Search for the cell housing the specified text and yield its [x, y] center coordinate. 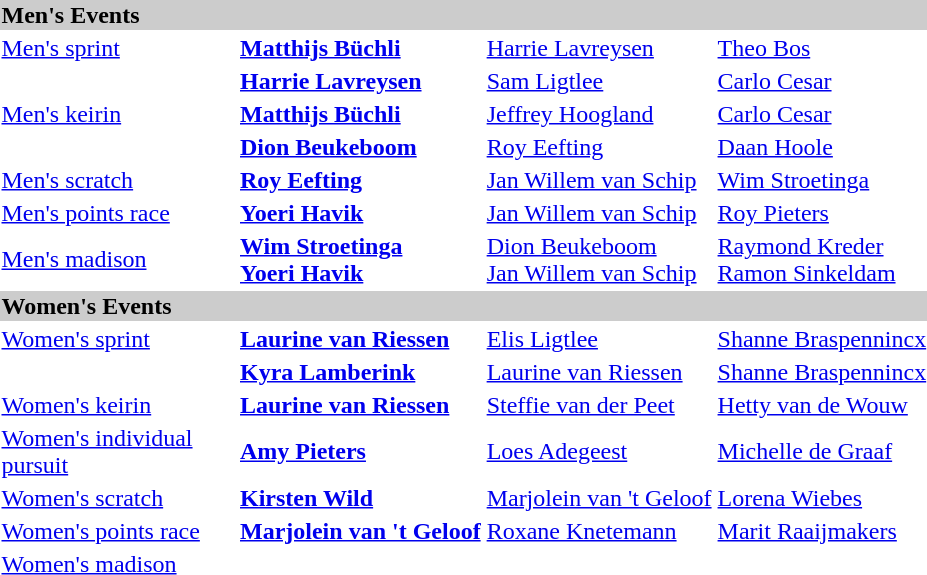
Loes Adegeest [599, 452]
Elis Ligtlee [599, 339]
Steffie van der Peet [599, 405]
Kirsten Wild [360, 498]
Dion Beukeboom [360, 147]
Men's keirin [118, 114]
Dion BeukeboomJan Willem van Schip [599, 260]
Men's sprint [118, 48]
Yoeri Havik [360, 213]
Men's madison [118, 260]
Jeffrey Hoogland [599, 114]
Women's scratch [118, 498]
Women's keirin [118, 405]
Amy Pieters [360, 452]
Sam Ligtlee [599, 81]
Kyra Lamberink [360, 372]
Wim StroetingaYoeri Havik [360, 260]
Men's points race [118, 213]
Women's sprint [118, 339]
Women's individual pursuit [118, 452]
Women's points race [118, 531]
Roxane Knetemann [599, 531]
Men's scratch [118, 180]
